Capture the cell that displays the provided text and extract its [X, Y] central coordinate. 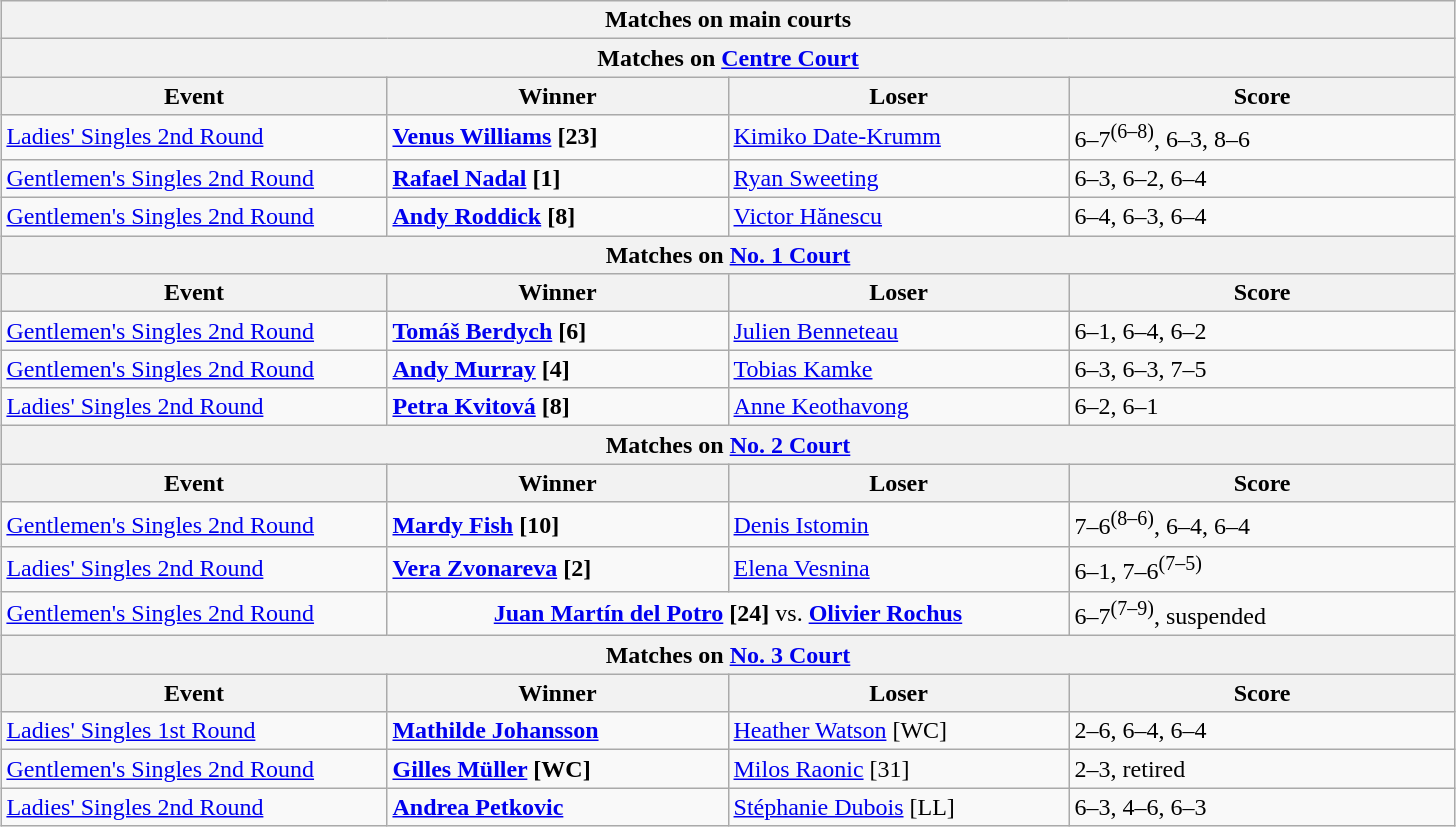
Ryan Sweeting [898, 178]
2–6, 6–4, 6–4 [1262, 731]
Anne Keothavong [898, 407]
Mathilde Johansson [558, 731]
Victor Hănescu [898, 217]
2–3, retired [1262, 769]
Matches on No. 1 Court [728, 255]
Milos Raonic [31] [898, 769]
7–6(8–6), 6–4, 6–4 [1262, 524]
Vera Zvonareva [2] [558, 570]
Gilles Müller [WC] [558, 769]
Ladies' Singles 1st Round [194, 731]
Tobias Kamke [898, 369]
Stéphanie Dubois [LL] [898, 807]
Andrea Petkovic [558, 807]
6–4, 6–3, 6–4 [1262, 217]
Mardy Fish [10] [558, 524]
Tomáš Berdych [6] [558, 331]
6–1, 7–6(7–5) [1262, 570]
Kimiko Date-Krumm [898, 138]
6–3, 6–3, 7–5 [1262, 369]
Rafael Nadal [1] [558, 178]
6–2, 6–1 [1262, 407]
Matches on main courts [728, 20]
6–1, 6–4, 6–2 [1262, 331]
Matches on No. 3 Court [728, 655]
6–3, 4–6, 6–3 [1262, 807]
Venus Williams [23] [558, 138]
Julien Benneteau [898, 331]
Matches on No. 2 Court [728, 445]
Petra Kvitová [8] [558, 407]
6–7(6–8), 6–3, 8–6 [1262, 138]
Heather Watson [WC] [898, 731]
Elena Vesnina [898, 570]
6–7(7–9), suspended [1262, 614]
Denis Istomin [898, 524]
Matches on Centre Court [728, 58]
Andy Roddick [8] [558, 217]
Andy Murray [4] [558, 369]
Juan Martín del Potro [24] vs. Olivier Rochus [728, 614]
6–3, 6–2, 6–4 [1262, 178]
